Output the [X, Y] coordinate of the center of the cell containing the given text.  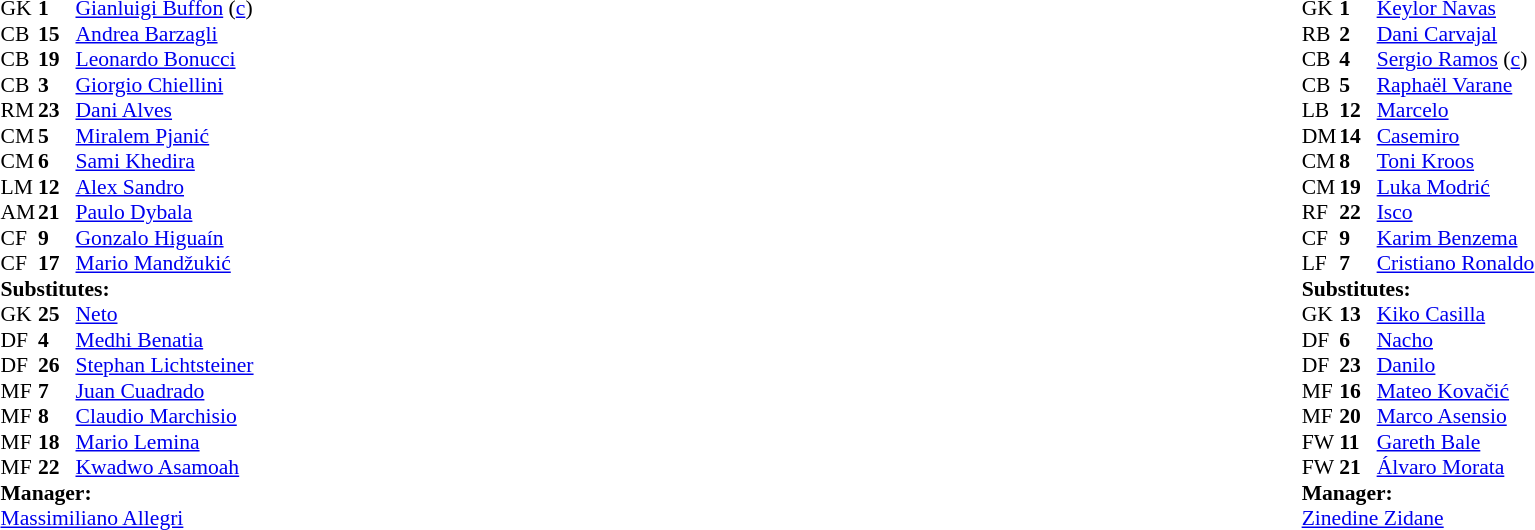
Mateo Kovačić [1456, 391]
DM [1321, 136]
Miralem Pjanić [165, 136]
Nacho [1456, 340]
Kwadwo Asamoah [165, 467]
11 [1358, 442]
LM [19, 187]
RM [19, 111]
Mario Lemina [165, 442]
Kiko Casilla [1456, 315]
LF [1321, 263]
Juan Cuadrado [165, 391]
Medhi Benatia [165, 340]
17 [57, 263]
LB [1321, 111]
AM [19, 213]
Casemiro [1456, 136]
Alex Sandro [165, 187]
RB [1321, 34]
Karim Benzema [1456, 238]
Gonzalo Higuaín [165, 238]
14 [1358, 136]
Luka Modrić [1456, 187]
26 [57, 365]
Sami Khedira [165, 161]
Raphaël Varane [1456, 85]
Marco Asensio [1456, 417]
Cristiano Ronaldo [1456, 263]
20 [1358, 417]
Giorgio Chiellini [165, 85]
16 [1358, 391]
Claudio Marchisio [165, 417]
Dani Alves [165, 111]
18 [57, 442]
Isco [1456, 213]
25 [57, 315]
Toni Kroos [1456, 161]
Neto [165, 315]
Sergio Ramos (c) [1456, 59]
15 [57, 34]
Danilo [1456, 365]
Dani Carvajal [1456, 34]
Paulo Dybala [165, 213]
Gareth Bale [1456, 442]
Stephan Lichtsteiner [165, 365]
RF [1321, 213]
13 [1358, 315]
3 [57, 85]
2 [1358, 34]
Mario Mandžukić [165, 263]
Álvaro Morata [1456, 467]
Leonardo Bonucci [165, 59]
Andrea Barzagli [165, 34]
Marcelo [1456, 111]
